Detect which cell encompasses the target text, then output its [x, y] center coordinate. 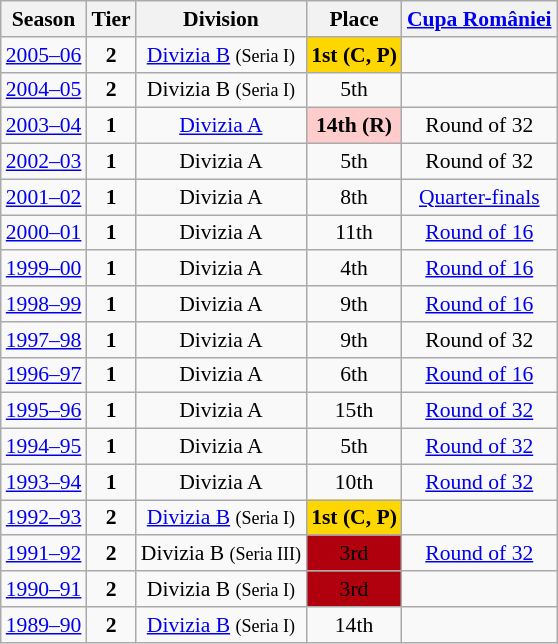
2004–05 [44, 90]
1995–96 [44, 411]
4th [354, 269]
Place [354, 19]
Divizia B (Seria III) [221, 554]
1994–95 [44, 447]
8th [354, 197]
10th [354, 482]
1989–90 [44, 625]
15th [354, 411]
1992–93 [44, 518]
2002–03 [44, 162]
2001–02 [44, 197]
Division [221, 19]
2000–01 [44, 233]
Cupa României [480, 19]
6th [354, 375]
1999–00 [44, 269]
1997–98 [44, 340]
1998–99 [44, 304]
14th [354, 625]
1991–92 [44, 554]
1990–91 [44, 589]
14th (R) [354, 126]
11th [354, 233]
2003–04 [44, 126]
2005–06 [44, 55]
1996–97 [44, 375]
1993–94 [44, 482]
Tier [110, 19]
Quarter-finals [480, 197]
Season [44, 19]
